Extract the [X, Y] coordinate from the center of the cell holding the provided text.  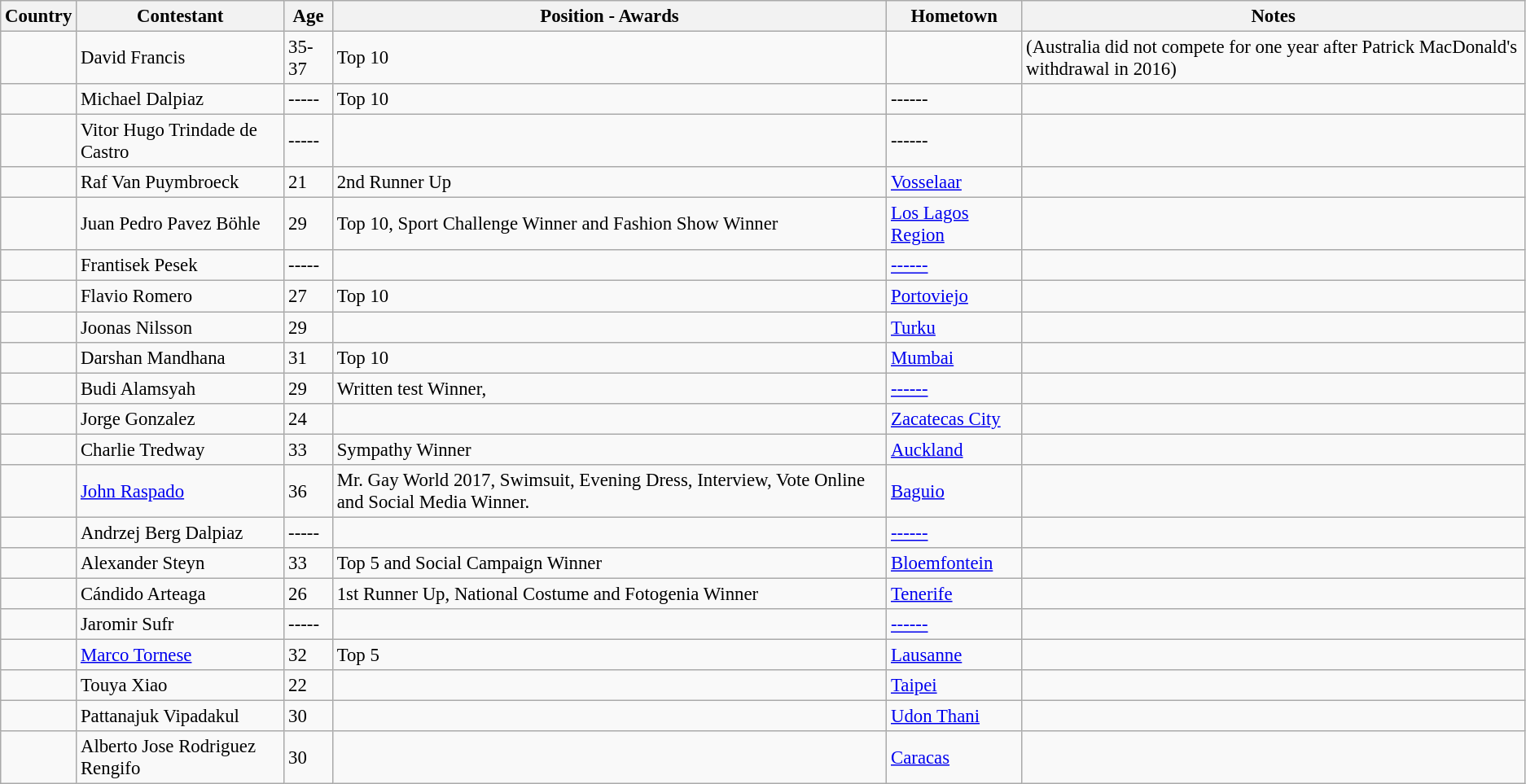
Marco Tornese [181, 655]
Written test Winner, [609, 388]
Juan Pedro Pavez Böhle [181, 225]
Top 5 and Social Campaign Winner [609, 563]
John Raspado [181, 492]
21 [309, 182]
Alexander Steyn [181, 563]
Frantisek Pesek [181, 266]
Top 5 [609, 655]
Bloemfontein [954, 563]
Lausanne [954, 655]
Jorge Gonzalez [181, 418]
Darshan Mandhana [181, 357]
Andrzej Berg Dalpiaz [181, 532]
Portoviejo [954, 296]
24 [309, 418]
35-37 [309, 59]
Auckland [954, 449]
Baguio [954, 492]
Age [309, 16]
(Australia did not compete for one year after Patrick MacDonald's withdrawal in 2016) [1274, 59]
Budi Alamsyah [181, 388]
Turku [954, 327]
36 [309, 492]
Vitor Hugo Trindade de Castro [181, 142]
Position - Awards [609, 16]
Cándido Arteaga [181, 593]
32 [309, 655]
Alberto Jose Rodriguez Rengifo [181, 757]
26 [309, 593]
Vosselaar [954, 182]
Pattanajuk Vipadakul [181, 716]
Caracas [954, 757]
Country [39, 16]
2nd Runner Up [609, 182]
Contestant [181, 16]
Tenerife [954, 593]
Hometown [954, 16]
Zacatecas City [954, 418]
Touya Xiao [181, 685]
Udon Thani [954, 716]
David Francis [181, 59]
22 [309, 685]
Joonas Nilsson [181, 327]
Top 10, Sport Challenge Winner and Fashion Show Winner [609, 225]
Los Lagos Region [954, 225]
Mr. Gay World 2017, Swimsuit, Evening Dress, Interview, Vote Online and Social Media Winner. [609, 492]
Sympathy Winner [609, 449]
Jaromir Sufr [181, 624]
Charlie Tredway [181, 449]
1st Runner Up, National Costume and Fotogenia Winner [609, 593]
Mumbai [954, 357]
Flavio Romero [181, 296]
Raf Van Puymbroeck [181, 182]
27 [309, 296]
Notes [1274, 16]
Taipei [954, 685]
31 [309, 357]
Michael Dalpiaz [181, 99]
